Return [X, Y] of the center of cell containing provided text 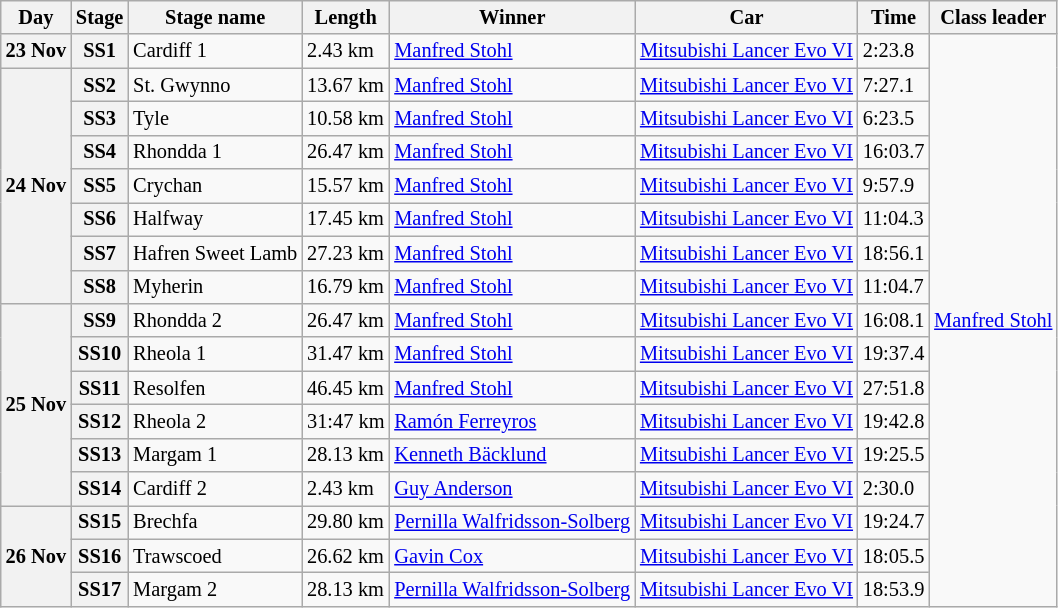
27:51.8 [894, 388]
16:08.1 [894, 320]
26 Nov [36, 556]
7:27.1 [894, 85]
Margam 2 [215, 589]
29.80 km [346, 522]
SS8 [100, 287]
13.67 km [346, 85]
St. Gwynno [215, 85]
Gavin Cox [512, 556]
Winner [512, 17]
Stage [100, 17]
16.79 km [346, 287]
Tyle [215, 118]
Crychan [215, 186]
SS9 [100, 320]
SS13 [100, 455]
2:23.8 [894, 51]
Kenneth Bäcklund [512, 455]
46.45 km [346, 388]
Length [346, 17]
31:47 km [346, 421]
SS12 [100, 421]
Trawscoed [215, 556]
Rheola 2 [215, 421]
SS1 [100, 51]
SS3 [100, 118]
18:05.5 [894, 556]
Time [894, 17]
Resolfen [215, 388]
Cardiff 1 [215, 51]
Rhondda 2 [215, 320]
15.57 km [346, 186]
18:53.9 [894, 589]
Hafren Sweet Lamb [215, 253]
24 Nov [36, 186]
9:57.9 [894, 186]
Cardiff 2 [215, 489]
19:25.5 [894, 455]
27.23 km [346, 253]
17.45 km [346, 219]
Myherin [215, 287]
31.47 km [346, 354]
10.58 km [346, 118]
SS7 [100, 253]
SS5 [100, 186]
SS11 [100, 388]
11:04.7 [894, 287]
SS15 [100, 522]
Rhondda 1 [215, 152]
Class leader [993, 17]
Halfway [215, 219]
SS6 [100, 219]
Rheola 1 [215, 354]
18:56.1 [894, 253]
SS17 [100, 589]
Day [36, 17]
23 Nov [36, 51]
11:04.3 [894, 219]
26.62 km [346, 556]
Brechfa [215, 522]
SS10 [100, 354]
SS4 [100, 152]
6:23.5 [894, 118]
2:30.0 [894, 489]
19:24.7 [894, 522]
Ramón Ferreyros [512, 421]
Margam 1 [215, 455]
Guy Anderson [512, 489]
19:37.4 [894, 354]
Car [746, 17]
19:42.8 [894, 421]
SS2 [100, 85]
25 Nov [36, 404]
Stage name [215, 17]
SS14 [100, 489]
SS16 [100, 556]
16:03.7 [894, 152]
